Return [X, Y] of the center of cell containing provided text 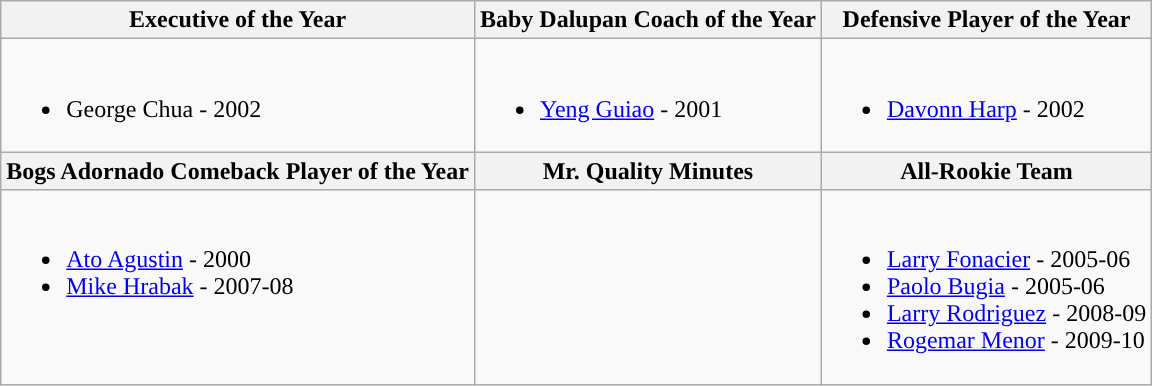
Ato Agustin - 2000Mike Hrabak - 2007-08 [238, 287]
Executive of the Year [238, 20]
All-Rookie Team [986, 171]
Larry Fonacier - 2005-06Paolo Bugia - 2005-06Larry Rodriguez - 2008-09Rogemar Menor - 2009-10 [986, 287]
Bogs Adornado Comeback Player of the Year [238, 171]
Baby Dalupan Coach of the Year [648, 20]
Mr. Quality Minutes [648, 171]
George Chua - 2002 [238, 96]
Yeng Guiao - 2001 [648, 96]
Defensive Player of the Year [986, 20]
Davonn Harp - 2002 [986, 96]
